Output the (X, Y) coordinate of the center of the cell containing the given text.  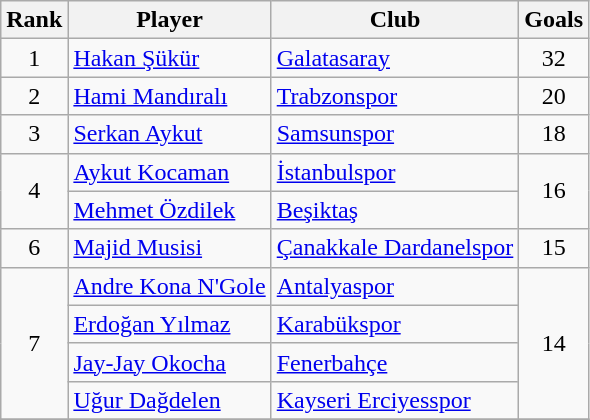
Karabükspor (395, 324)
Antalyaspor (395, 286)
1 (34, 58)
32 (554, 58)
Erdoğan Yılmaz (170, 324)
Çanakkale Dardanelspor (395, 248)
16 (554, 191)
Hami Mandıralı (170, 96)
İstanbulspor (395, 172)
14 (554, 343)
7 (34, 343)
3 (34, 134)
Uğur Dağdelen (170, 400)
Fenerbahçe (395, 362)
2 (34, 96)
Hakan Şükür (170, 58)
6 (34, 248)
18 (554, 134)
Andre Kona N'Gole (170, 286)
Club (395, 20)
Kayseri Erciyesspor (395, 400)
Galatasaray (395, 58)
Jay-Jay Okocha (170, 362)
Beşiktaş (395, 210)
Mehmet Özdilek (170, 210)
Goals (554, 20)
Trabzonspor (395, 96)
Player (170, 20)
Samsunspor (395, 134)
Majid Musisi (170, 248)
Serkan Aykut (170, 134)
20 (554, 96)
4 (34, 191)
Aykut Kocaman (170, 172)
15 (554, 248)
Rank (34, 20)
